Find where the given text appears and provide that cell's center as (X, Y) coordinate. 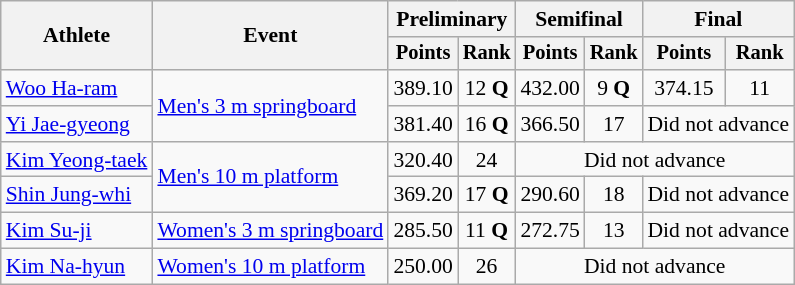
250.00 (422, 267)
Shin Jung-whi (77, 195)
366.50 (550, 124)
Athlete (77, 36)
374.15 (684, 88)
17 (614, 124)
432.00 (550, 88)
11 Q (487, 231)
381.40 (422, 124)
285.50 (422, 231)
Men's 10 m platform (270, 178)
Women's 3 m springboard (270, 231)
Final (718, 19)
290.60 (550, 195)
Semifinal (578, 19)
320.40 (422, 160)
17 Q (487, 195)
12 Q (487, 88)
26 (487, 267)
13 (614, 231)
Woo Ha-ram (77, 88)
Men's 3 m springboard (270, 106)
369.20 (422, 195)
389.10 (422, 88)
24 (487, 160)
Preliminary (452, 19)
11 (760, 88)
272.75 (550, 231)
Yi Jae-gyeong (77, 124)
Kim Na-hyun (77, 267)
Kim Yeong-taek (77, 160)
9 Q (614, 88)
Kim Su-ji (77, 231)
Event (270, 36)
Women's 10 m platform (270, 267)
18 (614, 195)
16 Q (487, 124)
